Determine the (X, Y) coordinate at the center of the cell enclosing the given text.  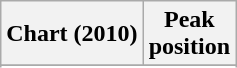
Chart (2010) (72, 34)
Peakposition (189, 34)
